Detect which cell encompasses the target text, then output its (X, Y) center coordinate. 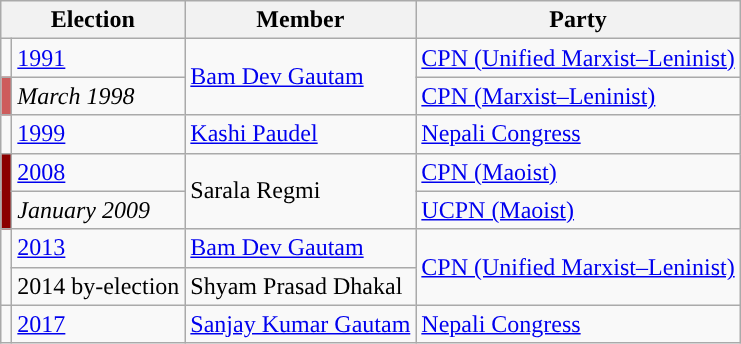
Election (93, 20)
1991 (98, 58)
2017 (98, 324)
2013 (98, 248)
Sanjay Kumar Gautam (300, 324)
CPN (Maoist) (578, 172)
2014 by-election (98, 286)
CPN (Marxist–Leninist) (578, 96)
1999 (98, 134)
January 2009 (98, 210)
Kashi Paudel (300, 134)
Shyam Prasad Dhakal (300, 286)
Sarala Regmi (300, 191)
Member (300, 20)
March 1998 (98, 96)
2008 (98, 172)
Party (578, 20)
UCPN (Maoist) (578, 210)
